From the cell containing the given text, extract its center point as (X, Y) coordinate. 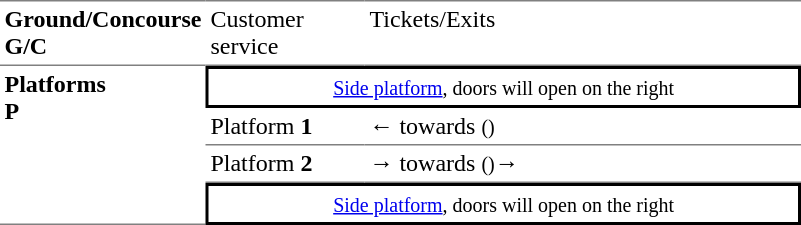
← towards () (583, 127)
Customer service (286, 33)
Platform 2 (286, 165)
Tickets/Exits (583, 33)
Platform 1 (286, 127)
→ towards ()→ (583, 165)
Ground/ConcourseG/C (103, 33)
PlatformsP (103, 146)
